Determine the [x, y] coordinate at the center of the cell enclosing the given text.  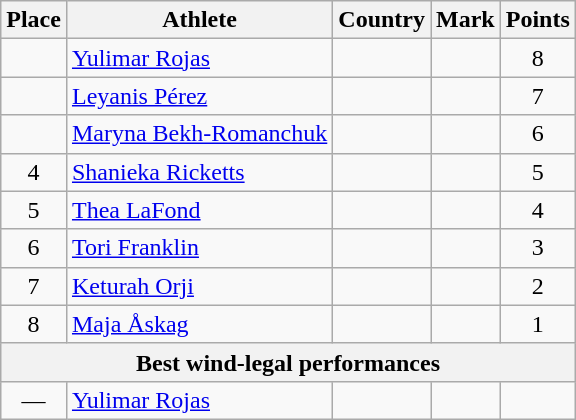
Country [382, 20]
3 [538, 248]
Thea LaFond [199, 210]
Leyanis Pérez [199, 96]
Place [34, 20]
— [34, 400]
1 [538, 324]
Best wind-legal performances [288, 362]
Keturah Orji [199, 286]
Maryna Bekh-Romanchuk [199, 134]
Mark [466, 20]
Athlete [199, 20]
Maja Åskag [199, 324]
Points [538, 20]
2 [538, 286]
Tori Franklin [199, 248]
Shanieka Ricketts [199, 172]
